Provide the [X, Y] coordinate of the cell's center where the given text is located.  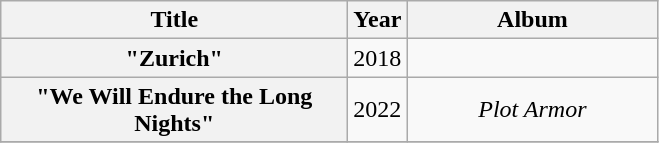
"We Will Endure the Long Nights" [174, 110]
2018 [378, 58]
Plot Armor [532, 110]
Title [174, 20]
Year [378, 20]
2022 [378, 110]
"Zurich" [174, 58]
Album [532, 20]
